Locate the cell with the specified text and output its [x, y] center coordinate. 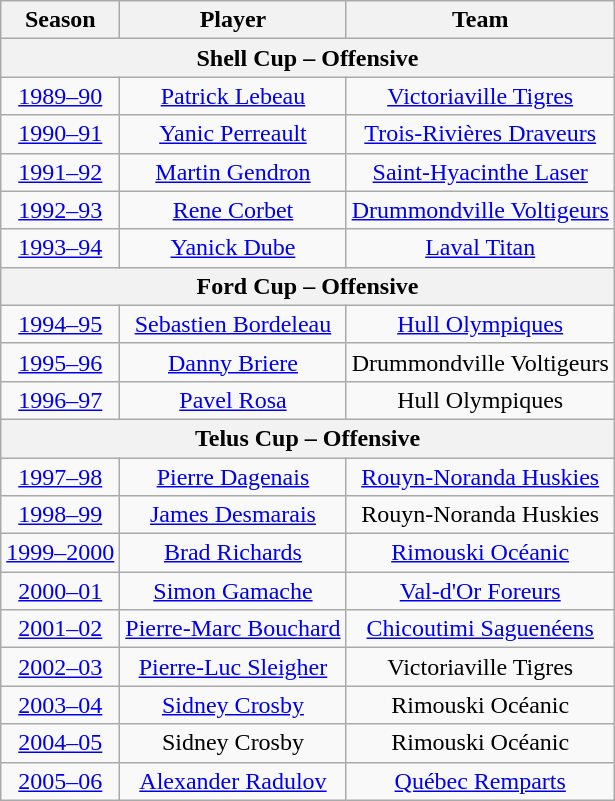
1997–98 [60, 477]
1998–99 [60, 515]
Danny Briere [233, 362]
Pavel Rosa [233, 400]
Chicoutimi Saguenéens [480, 629]
Pierre Dagenais [233, 477]
2005–06 [60, 781]
1994–95 [60, 324]
1993–94 [60, 248]
Pierre-Marc Bouchard [233, 629]
Trois-Rivières Draveurs [480, 134]
Team [480, 20]
Québec Remparts [480, 781]
Player [233, 20]
Yanick Dube [233, 248]
Simon Gamache [233, 591]
Yanic Perreault [233, 134]
Ford Cup – Offensive [308, 286]
Season [60, 20]
1999–2000 [60, 553]
1996–97 [60, 400]
Sebastien Bordeleau [233, 324]
Rene Corbet [233, 210]
Martin Gendron [233, 172]
Telus Cup – Offensive [308, 438]
1992–93 [60, 210]
2004–05 [60, 743]
2003–04 [60, 705]
Saint-Hyacinthe Laser [480, 172]
1991–92 [60, 172]
1990–91 [60, 134]
2001–02 [60, 629]
Patrick Lebeau [233, 96]
Pierre-Luc Sleigher [233, 667]
2002–03 [60, 667]
Laval Titan [480, 248]
1995–96 [60, 362]
Brad Richards [233, 553]
James Desmarais [233, 515]
Shell Cup – Offensive [308, 58]
1989–90 [60, 96]
Val-d'Or Foreurs [480, 591]
2000–01 [60, 591]
Alexander Radulov [233, 781]
